Search for the cell housing the specified text and yield its [x, y] center coordinate. 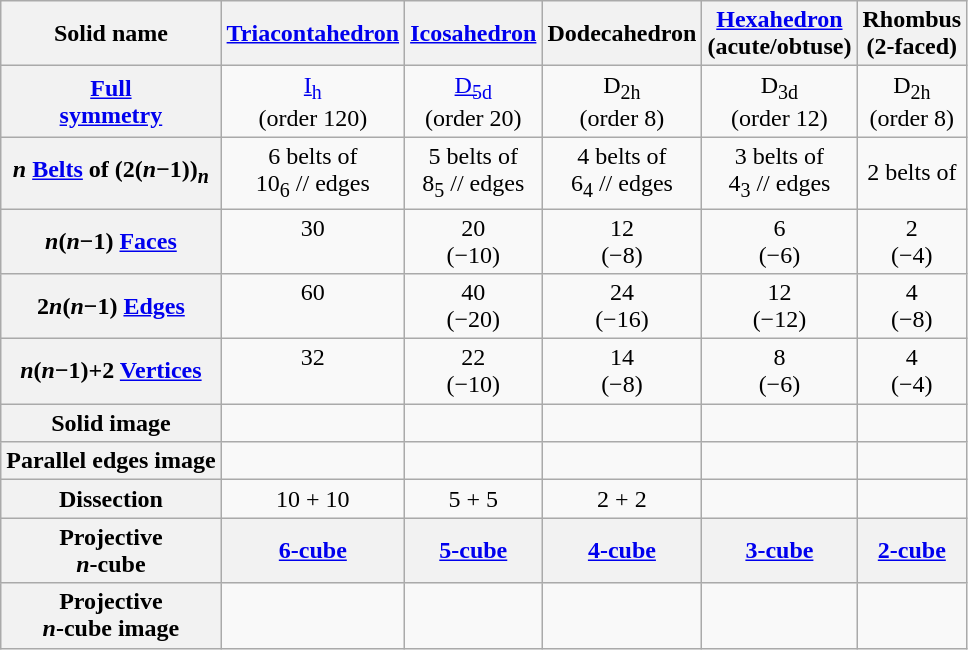
32 [313, 372]
6 belts of106 // edges [313, 172]
2 belts of [912, 172]
2(−4) [912, 240]
D3d(order 12) [780, 102]
Solid name [111, 34]
4(−4) [912, 372]
Fullsymmetry [111, 102]
D5d(order 20) [474, 102]
20(−10) [474, 240]
Dissection [111, 499]
n(n−1)+2 Vertices [111, 372]
24(−16) [622, 306]
4 belts of64 // edges [622, 172]
2 + 2 [622, 499]
14(−8) [622, 372]
5 belts of85 // edges [474, 172]
Triacontahedron [313, 34]
4(−8) [912, 306]
Dodecahedron [622, 34]
5 + 5 [474, 499]
12(−8) [622, 240]
6-cube [313, 550]
3-cube [780, 550]
Projectiven-cube [111, 550]
12(−12) [780, 306]
22(−10) [474, 372]
30 [313, 240]
Projectiven-cube image [111, 616]
Solid image [111, 423]
Icosahedron [474, 34]
n(n−1) Faces [111, 240]
n Belts of (2(n−1))n [111, 172]
Rhombus(2-faced) [912, 34]
10 + 10 [313, 499]
3 belts of43 // edges [780, 172]
6(−6) [780, 240]
5-cube [474, 550]
8(−6) [780, 372]
Hexahedron(acute/obtuse) [780, 34]
4-cube [622, 550]
Parallel edges image [111, 461]
2-cube [912, 550]
40(−20) [474, 306]
2n(n−1) Edges [111, 306]
Ih(order 120) [313, 102]
60 [313, 306]
